Return the (X, Y) coordinate for the center point of the cell that contains the specified text.  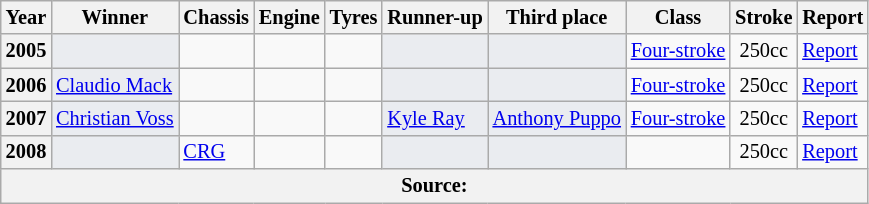
Runner-up (434, 17)
Christian Voss (114, 118)
Chassis (216, 17)
CRG (216, 152)
Class (678, 17)
Year (26, 17)
Source: (434, 186)
2008 (26, 152)
2007 (26, 118)
Third place (557, 17)
Anthony Puppo (557, 118)
2005 (26, 51)
Stroke (764, 17)
Tyres (354, 17)
Engine (290, 17)
2006 (26, 85)
Kyle Ray (434, 118)
Claudio Mack (114, 85)
Winner (114, 17)
